For the text-containing cell, return its midpoint in (x, y) coordinate format. 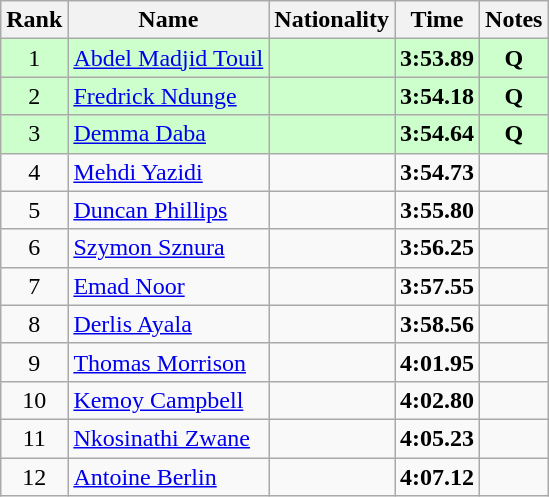
Notes (514, 20)
6 (34, 248)
10 (34, 400)
1 (34, 58)
3:54.73 (438, 172)
3:58.56 (438, 324)
3:53.89 (438, 58)
7 (34, 286)
12 (34, 477)
Abdel Madjid Touil (168, 58)
3:55.80 (438, 210)
3:56.25 (438, 248)
Szymon Sznura (168, 248)
9 (34, 362)
Antoine Berlin (168, 477)
2 (34, 96)
3 (34, 134)
3:54.64 (438, 134)
4:02.80 (438, 400)
Demma Daba (168, 134)
11 (34, 438)
4:07.12 (438, 477)
Rank (34, 20)
3:57.55 (438, 286)
Mehdi Yazidi (168, 172)
Kemoy Campbell (168, 400)
Derlis Ayala (168, 324)
8 (34, 324)
4:05.23 (438, 438)
Nationality (332, 20)
Thomas Morrison (168, 362)
4 (34, 172)
Time (438, 20)
Emad Noor (168, 286)
Fredrick Ndunge (168, 96)
3:54.18 (438, 96)
5 (34, 210)
Nkosinathi Zwane (168, 438)
4:01.95 (438, 362)
Duncan Phillips (168, 210)
Name (168, 20)
